Capture the cell that displays the provided text and extract its [X, Y] central coordinate. 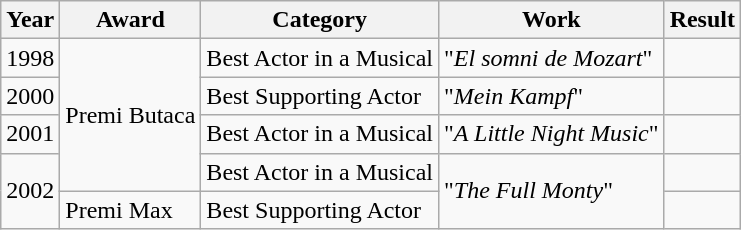
Premi Butaca [130, 115]
2000 [30, 96]
Year [30, 20]
Result [702, 20]
Category [320, 20]
Premi Max [130, 210]
"Mein Kampf" [552, 96]
"A Little Night Music" [552, 134]
"El somni de Mozart" [552, 58]
"The Full Monty" [552, 191]
1998 [30, 58]
Work [552, 20]
Award [130, 20]
2001 [30, 134]
2002 [30, 191]
